Pinpoint the cell where the given text exists, returning its [X, Y] midpoint coordinate. 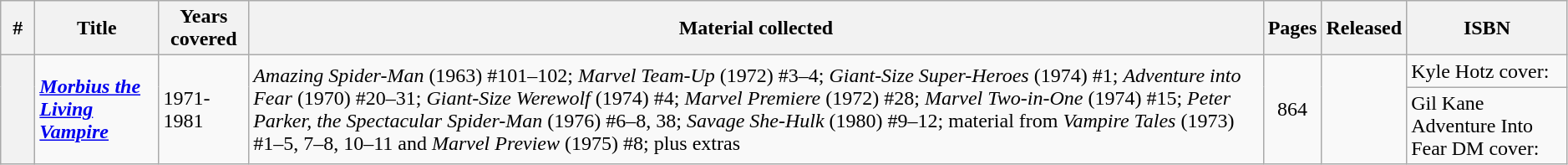
Gil Kane Adventure Into Fear DM cover: [1487, 126]
864 [1292, 110]
1971-1981 [204, 110]
# [18, 28]
Years covered [204, 28]
Kyle Hotz cover: [1487, 71]
Pages [1292, 28]
Material collected [756, 28]
Title [97, 28]
Morbius the Living Vampire [97, 110]
Released [1364, 28]
ISBN [1487, 28]
